Extract the (x, y) coordinate from the center of the cell holding the provided text.  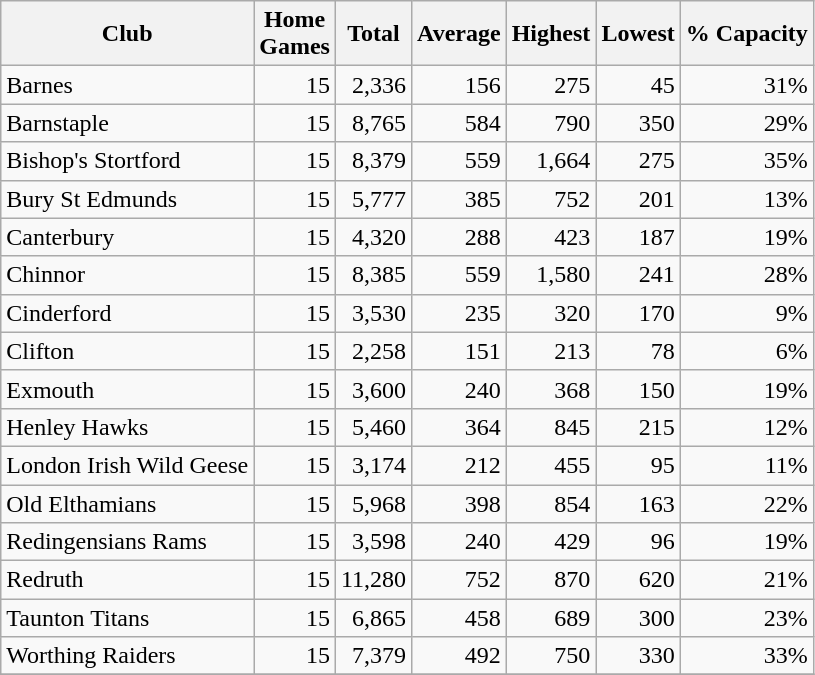
23% (746, 618)
35% (746, 161)
Old Elthamians (128, 503)
620 (638, 580)
Exmouth (128, 389)
45 (638, 85)
151 (460, 351)
London Irish Wild Geese (128, 465)
12% (746, 427)
22% (746, 503)
8,765 (373, 123)
5,460 (373, 427)
364 (460, 427)
8,379 (373, 161)
241 (638, 275)
Redruth (128, 580)
11% (746, 465)
6,865 (373, 618)
Taunton Titans (128, 618)
215 (638, 427)
2,336 (373, 85)
Highest (551, 34)
458 (460, 618)
29% (746, 123)
213 (551, 351)
78 (638, 351)
398 (460, 503)
429 (551, 542)
187 (638, 237)
Chinnor (128, 275)
% Capacity (746, 34)
455 (551, 465)
3,174 (373, 465)
870 (551, 580)
Barnstaple (128, 123)
4,320 (373, 237)
HomeGames (295, 34)
689 (551, 618)
845 (551, 427)
31% (746, 85)
Canterbury (128, 237)
11,280 (373, 580)
Bury St Edmunds (128, 199)
170 (638, 313)
Barnes (128, 85)
350 (638, 123)
368 (551, 389)
28% (746, 275)
3,600 (373, 389)
423 (551, 237)
150 (638, 389)
750 (551, 656)
Bishop's Stortford (128, 161)
Cinderford (128, 313)
96 (638, 542)
163 (638, 503)
Lowest (638, 34)
385 (460, 199)
33% (746, 656)
584 (460, 123)
3,530 (373, 313)
Worthing Raiders (128, 656)
Average (460, 34)
13% (746, 199)
7,379 (373, 656)
Henley Hawks (128, 427)
1,664 (551, 161)
3,598 (373, 542)
235 (460, 313)
854 (551, 503)
330 (638, 656)
21% (746, 580)
212 (460, 465)
5,777 (373, 199)
300 (638, 618)
790 (551, 123)
156 (460, 85)
320 (551, 313)
95 (638, 465)
201 (638, 199)
6% (746, 351)
8,385 (373, 275)
5,968 (373, 503)
1,580 (551, 275)
2,258 (373, 351)
9% (746, 313)
Redingensians Rams (128, 542)
Clifton (128, 351)
288 (460, 237)
Club (128, 34)
492 (460, 656)
Total (373, 34)
